Identify which cell holds the provided text, then report its [x, y] central coordinate. 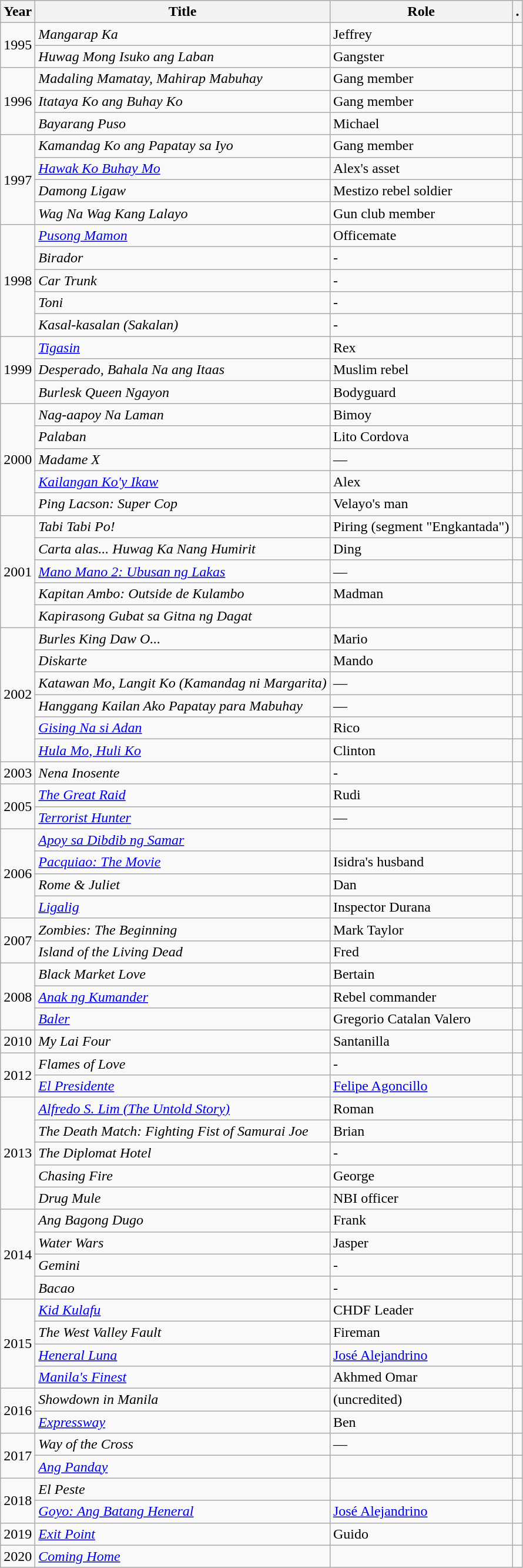
The Death Match: Fighting Fist of Samurai Joe [183, 1131]
Ligalig [183, 907]
2000 [18, 459]
Clinton [421, 750]
2013 [18, 1153]
Black Market Love [183, 974]
George [421, 1176]
Madaling Mamatay, Mahirap Mabuhay [183, 79]
2002 [18, 694]
Hawak Ko Buhay Mo [183, 168]
My Lai Four [183, 1042]
Bertain [421, 974]
Fireman [421, 1332]
Mestizo rebel soldier [421, 191]
Way of the Cross [183, 1444]
Apoy sa Dibdib ng Samar [183, 840]
1998 [18, 280]
1997 [18, 179]
Heneral Luna [183, 1355]
El Peste [183, 1489]
Huwag Mong Isuko ang Laban [183, 56]
Pusong Mamon [183, 235]
2001 [18, 571]
Piring (segment "Engkantada") [421, 526]
Burlesk Queen Ngayon [183, 392]
. [517, 12]
Flames of Love [183, 1064]
Jeffrey [421, 34]
2015 [18, 1343]
Anak ng Kumander [183, 997]
Mano Mano 2: Ubusan ng Lakas [183, 571]
NBI officer [421, 1198]
Manila's Finest [183, 1377]
Mando [421, 661]
Ang Panday [183, 1467]
Ding [421, 549]
Expressway [183, 1422]
Alfredo S. Lim (The Untold Story) [183, 1109]
Kamandag Ko ang Papatay sa Iyo [183, 146]
Officemate [421, 235]
Gun club member [421, 213]
Velayo's man [421, 504]
The West Valley Fault [183, 1332]
Roman [421, 1109]
Wag Na Wag Kang Lalayo [183, 213]
2005 [18, 806]
2012 [18, 1075]
2016 [18, 1411]
Rex [421, 348]
Coming Home [183, 1556]
Itataya Ko ang Buhay Ko [183, 101]
Diskarte [183, 661]
Goyo: Ang Batang Heneral [183, 1512]
2020 [18, 1556]
Ben [421, 1422]
Pacquiao: The Movie [183, 862]
Kailangan Ko'y Ikaw [183, 482]
2017 [18, 1456]
Toni [183, 303]
Fred [421, 952]
Bayarang Puso [183, 124]
Title [183, 12]
Rebel commander [421, 997]
(uncredited) [421, 1400]
Kasal-kasalan (Sakalan) [183, 325]
Rico [421, 728]
Palaban [183, 437]
Alex's asset [421, 168]
Michael [421, 124]
2008 [18, 996]
Frank [421, 1220]
Hanggang Kailan Ako Papatay para Mabuhay [183, 706]
Damong Ligaw [183, 191]
Lito Cordova [421, 437]
Gemini [183, 1265]
Kapitan Ambo: Outside de Kulambo [183, 593]
Tabi Tabi Po! [183, 526]
2006 [18, 873]
Desperado, Bahala Na ang Itaas [183, 370]
Carta alas... Huwag Ka Nang Humirit [183, 549]
Ang Bagong Dugo [183, 1220]
Kid Kulafu [183, 1310]
Exit Point [183, 1534]
Chasing Fire [183, 1176]
Zombies: The Beginning [183, 929]
Madame X [183, 459]
Muslim rebel [421, 370]
Drug Mule [183, 1198]
Akhmed Omar [421, 1377]
Baler [183, 1019]
Madman [421, 593]
2014 [18, 1254]
Terrorist Hunter [183, 818]
Water Wars [183, 1243]
Car Trunk [183, 281]
The Diplomat Hotel [183, 1153]
Kapirasong Gubat sa Gitna ng Dagat [183, 616]
Gising Na si Adan [183, 728]
2003 [18, 773]
Nag-aapoy Na Laman [183, 415]
The Great Raid [183, 795]
Isidra's husband [421, 862]
1999 [18, 370]
CHDF Leader [421, 1310]
Hula Mo, Huli Ko [183, 750]
1996 [18, 101]
1995 [18, 45]
Rome & Juliet [183, 885]
Gangster [421, 56]
Jasper [421, 1243]
Showdown in Manila [183, 1400]
Role [421, 12]
Mangarap Ka [183, 34]
Bimoy [421, 415]
Santanilla [421, 1042]
Inspector Durana [421, 907]
2019 [18, 1534]
Year [18, 12]
Alex [421, 482]
Tigasin [183, 348]
Gregorio Catalan Valero [421, 1019]
Felipe Agoncillo [421, 1086]
Bodyguard [421, 392]
El Presidente [183, 1086]
Rudi [421, 795]
Guido [421, 1534]
Dan [421, 885]
Katawan Mo, Langit Ko (Kamandag ni Margarita) [183, 683]
Birador [183, 258]
Nena Inosente [183, 773]
Burles King Daw O... [183, 638]
Ping Lacson: Super Cop [183, 504]
Island of the Living Dead [183, 952]
2010 [18, 1042]
Bacao [183, 1287]
Mark Taylor [421, 929]
2018 [18, 1500]
2007 [18, 940]
Mario [421, 638]
Brian [421, 1131]
